Extract the (x, y) coordinate from the center of the cell holding the provided text.  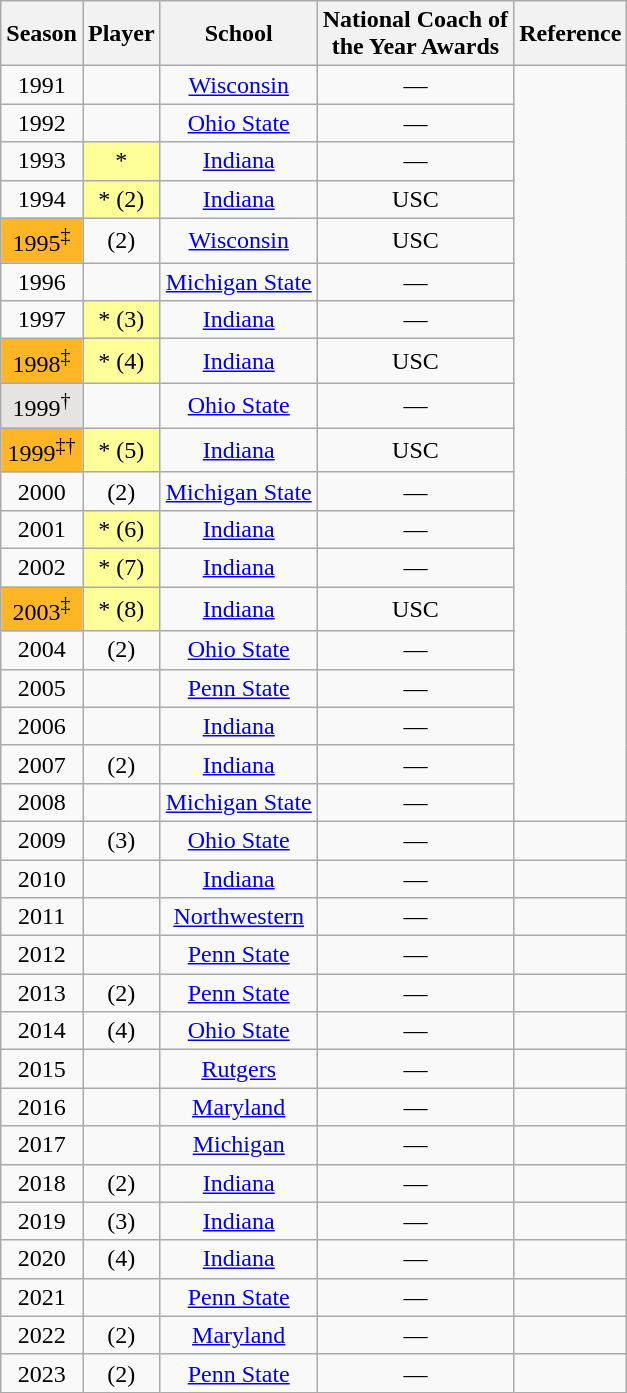
2011 (42, 917)
2021 (42, 1297)
Michigan (238, 1145)
1994 (42, 199)
1999‡† (42, 450)
2014 (42, 1031)
* (6) (121, 529)
1998‡ (42, 362)
2002 (42, 568)
2003‡ (42, 610)
Reference (570, 34)
2018 (42, 1183)
2010 (42, 879)
School (238, 34)
1999† (42, 406)
* (3) (121, 320)
2004 (42, 650)
2005 (42, 688)
2006 (42, 726)
1995‡ (42, 240)
* (5) (121, 450)
* (121, 161)
Season (42, 34)
2007 (42, 764)
2022 (42, 1335)
2023 (42, 1373)
1996 (42, 282)
* (2) (121, 199)
2020 (42, 1259)
* (7) (121, 568)
1993 (42, 161)
Rutgers (238, 1069)
2000 (42, 491)
Player (121, 34)
* (4) (121, 362)
Northwestern (238, 917)
2012 (42, 955)
2001 (42, 529)
2016 (42, 1107)
2019 (42, 1221)
* (8) (121, 610)
2017 (42, 1145)
1992 (42, 123)
2013 (42, 993)
2009 (42, 840)
National Coach ofthe Year Awards (415, 34)
2008 (42, 802)
2015 (42, 1069)
1997 (42, 320)
1991 (42, 85)
